Search for the cell housing the specified text and yield its [x, y] center coordinate. 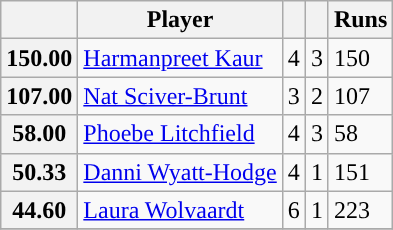
151 [360, 172]
44.60 [40, 210]
Laura Wolvaardt [180, 210]
58 [360, 134]
50.33 [40, 172]
107.00 [40, 96]
107 [360, 96]
150 [360, 58]
6 [294, 210]
Runs [360, 20]
Harmanpreet Kaur [180, 58]
150.00 [40, 58]
58.00 [40, 134]
Danni Wyatt-Hodge [180, 172]
Nat Sciver-Brunt [180, 96]
Phoebe Litchfield [180, 134]
Player [180, 20]
223 [360, 210]
2 [316, 96]
